Determine the (X, Y) coordinate at the center of the cell enclosing the given text.  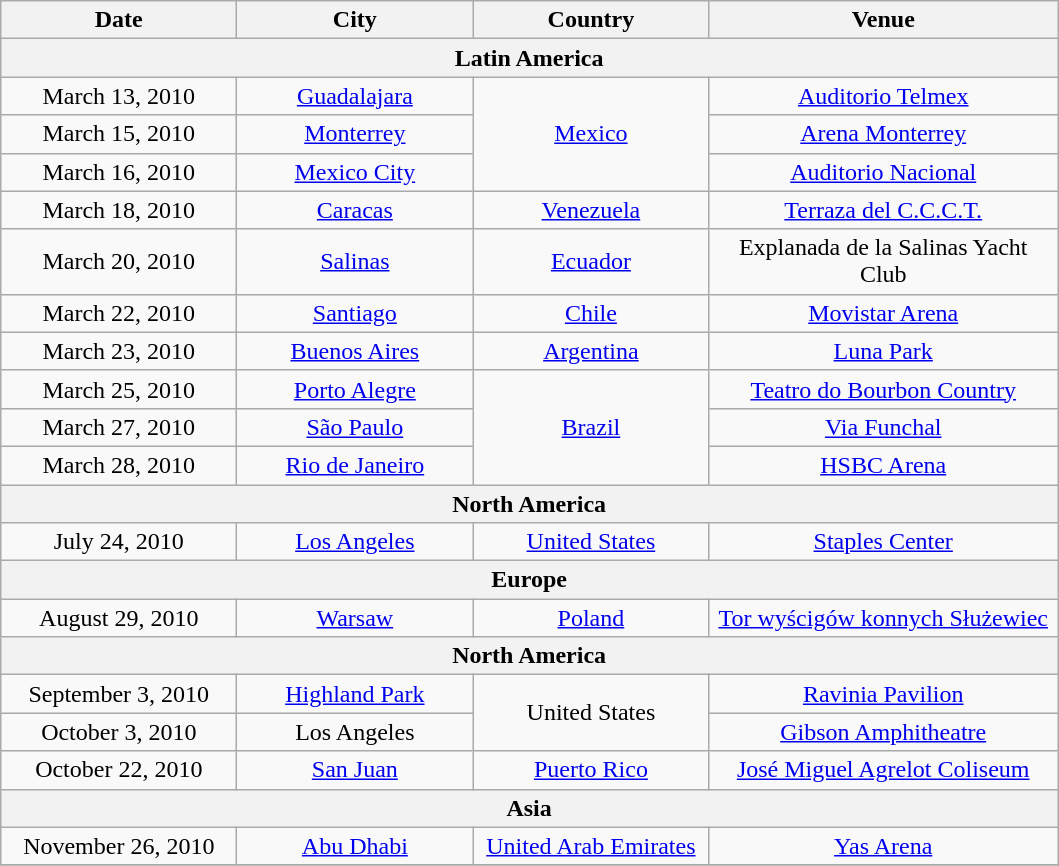
Europe (530, 580)
Mexico City (355, 172)
United Arab Emirates (591, 846)
Asia (530, 808)
October 22, 2010 (119, 770)
Latin America (530, 58)
Guadalajara (355, 96)
Buenos Aires (355, 351)
March 18, 2010 (119, 210)
Poland (591, 618)
March 16, 2010 (119, 172)
Arena Monterrey (884, 134)
San Juan (355, 770)
Auditorio Nacional (884, 172)
Porto Alegre (355, 389)
Luna Park (884, 351)
March 13, 2010 (119, 96)
Staples Center (884, 542)
Highland Park (355, 694)
March 23, 2010 (119, 351)
Explanada de la Salinas Yacht Club (884, 262)
Via Funchal (884, 427)
Warsaw (355, 618)
August 29, 2010 (119, 618)
Ravinia Pavilion (884, 694)
March 28, 2010 (119, 465)
Auditorio Telmex (884, 96)
March 20, 2010 (119, 262)
Brazil (591, 427)
March 22, 2010 (119, 313)
Argentina (591, 351)
Monterrey (355, 134)
Movistar Arena (884, 313)
José Miguel Agrelot Coliseum (884, 770)
Abu Dhabi (355, 846)
November 26, 2010 (119, 846)
Chile (591, 313)
March 27, 2010 (119, 427)
October 3, 2010 (119, 732)
March 25, 2010 (119, 389)
Salinas (355, 262)
Venezuela (591, 210)
July 24, 2010 (119, 542)
HSBC Arena (884, 465)
City (355, 20)
Caracas (355, 210)
March 15, 2010 (119, 134)
Santiago (355, 313)
Country (591, 20)
Gibson Amphitheatre (884, 732)
Venue (884, 20)
Tor wyścigów konnych Służewiec (884, 618)
Mexico (591, 134)
Yas Arena (884, 846)
São Paulo (355, 427)
Terraza del C.C.C.T. (884, 210)
Rio de Janeiro (355, 465)
Teatro do Bourbon Country (884, 389)
Date (119, 20)
Ecuador (591, 262)
September 3, 2010 (119, 694)
Puerto Rico (591, 770)
